Locate the cell with the specified text and output its [X, Y] center coordinate. 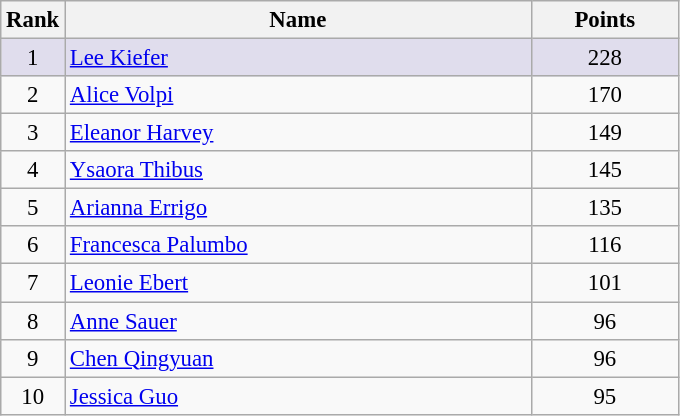
Rank [33, 20]
Lee Kiefer [298, 58]
Anne Sauer [298, 321]
Alice Volpi [298, 95]
135 [604, 208]
95 [604, 396]
10 [33, 396]
2 [33, 95]
9 [33, 358]
Eleanor Harvey [298, 133]
170 [604, 95]
Arianna Errigo [298, 208]
101 [604, 283]
Jessica Guo [298, 396]
Ysaora Thibus [298, 170]
Francesca Palumbo [298, 245]
145 [604, 170]
Leonie Ebert [298, 283]
Chen Qingyuan [298, 358]
7 [33, 283]
149 [604, 133]
228 [604, 58]
1 [33, 58]
Name [298, 20]
4 [33, 170]
3 [33, 133]
116 [604, 245]
8 [33, 321]
6 [33, 245]
Points [604, 20]
5 [33, 208]
